Output the (X, Y) coordinate of the center of the cell containing the given text.  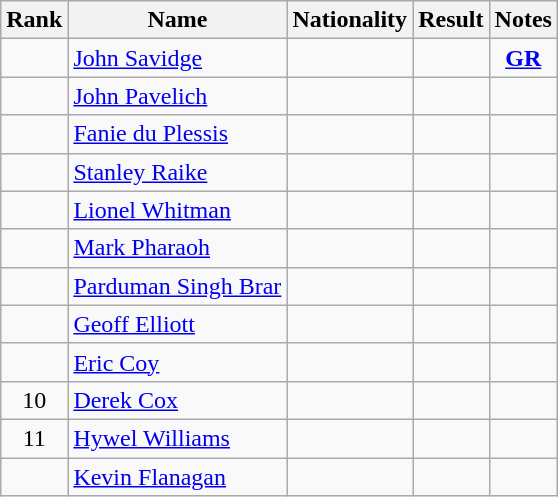
Notes (523, 20)
Kevin Flanagan (178, 477)
Name (178, 20)
Rank (34, 20)
Fanie du Plessis (178, 134)
Lionel Whitman (178, 210)
11 (34, 438)
Hywel Williams (178, 438)
Mark Pharaoh (178, 248)
Parduman Singh Brar (178, 286)
10 (34, 400)
Eric Coy (178, 362)
Nationality (350, 20)
GR (523, 58)
Stanley Raike (178, 172)
John Savidge (178, 58)
Derek Cox (178, 400)
Result (451, 20)
John Pavelich (178, 96)
Geoff Elliott (178, 324)
